Extract the [x, y] coordinate from the center of the cell holding the provided text.  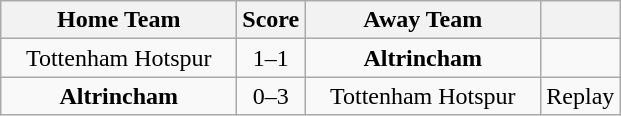
Home Team [119, 20]
1–1 [271, 58]
Replay [580, 96]
Score [271, 20]
0–3 [271, 96]
Away Team [423, 20]
